Find where the given text appears and provide that cell's center as (x, y) coordinate. 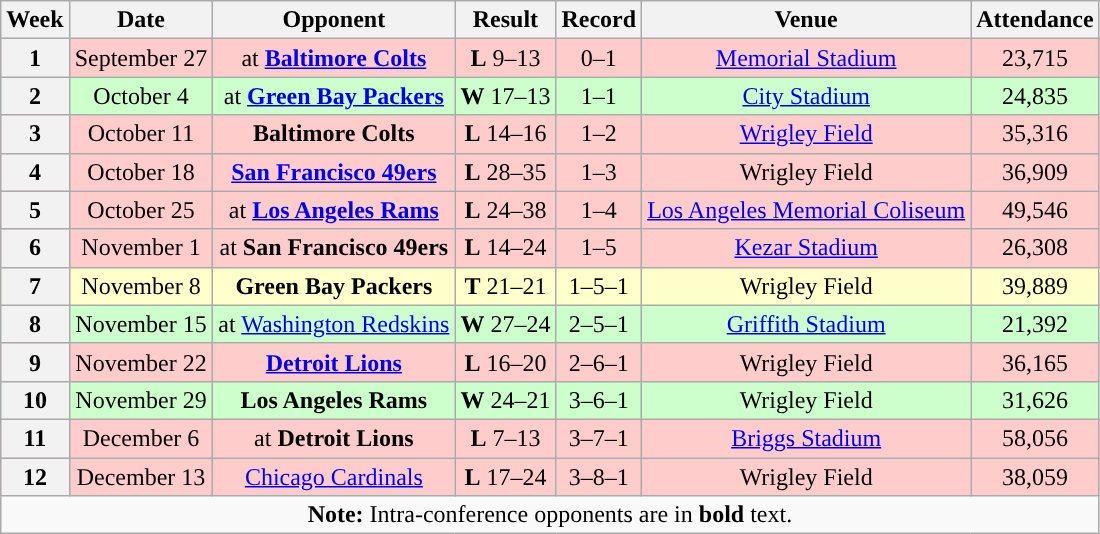
49,546 (1035, 210)
6 (35, 248)
October 11 (141, 134)
L 16–20 (506, 362)
Opponent (334, 20)
October 4 (141, 96)
Baltimore Colts (334, 134)
L 28–35 (506, 172)
L 9–13 (506, 58)
0–1 (599, 58)
2–6–1 (599, 362)
Memorial Stadium (806, 58)
November 22 (141, 362)
Griffith Stadium (806, 324)
at Washington Redskins (334, 324)
Los Angeles Memorial Coliseum (806, 210)
October 25 (141, 210)
24,835 (1035, 96)
3 (35, 134)
Week (35, 20)
Record (599, 20)
Los Angeles Rams (334, 400)
2 (35, 96)
26,308 (1035, 248)
31,626 (1035, 400)
L 7–13 (506, 438)
October 18 (141, 172)
W 27–24 (506, 324)
L 14–24 (506, 248)
1–1 (599, 96)
38,059 (1035, 477)
Kezar Stadium (806, 248)
Date (141, 20)
Briggs Stadium (806, 438)
36,909 (1035, 172)
Detroit Lions (334, 362)
September 27 (141, 58)
November 1 (141, 248)
8 (35, 324)
December 6 (141, 438)
Note: Intra-conference opponents are in bold text. (550, 515)
L 17–24 (506, 477)
November 29 (141, 400)
November 8 (141, 286)
at Detroit Lions (334, 438)
1–5 (599, 248)
San Francisco 49ers (334, 172)
L 14–16 (506, 134)
at Los Angeles Rams (334, 210)
3–8–1 (599, 477)
T 21–21 (506, 286)
1–3 (599, 172)
Green Bay Packers (334, 286)
3–7–1 (599, 438)
1 (35, 58)
Venue (806, 20)
58,056 (1035, 438)
7 (35, 286)
11 (35, 438)
9 (35, 362)
W 17–13 (506, 96)
12 (35, 477)
Result (506, 20)
4 (35, 172)
November 15 (141, 324)
5 (35, 210)
Attendance (1035, 20)
23,715 (1035, 58)
10 (35, 400)
Chicago Cardinals (334, 477)
36,165 (1035, 362)
December 13 (141, 477)
W 24–21 (506, 400)
35,316 (1035, 134)
1–5–1 (599, 286)
at Green Bay Packers (334, 96)
2–5–1 (599, 324)
at San Francisco 49ers (334, 248)
1–4 (599, 210)
3–6–1 (599, 400)
City Stadium (806, 96)
L 24–38 (506, 210)
39,889 (1035, 286)
1–2 (599, 134)
at Baltimore Colts (334, 58)
21,392 (1035, 324)
